Determine the (X, Y) coordinate at the center of the cell enclosing the given text.  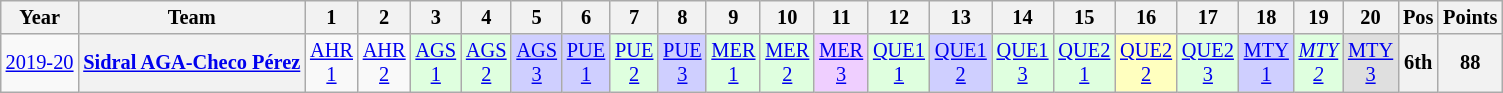
12 (899, 17)
17 (1208, 17)
AGS3 (536, 63)
10 (787, 17)
QUE13 (1023, 63)
AHR2 (384, 63)
MER1 (733, 63)
Pos (1418, 17)
3 (436, 17)
PUE3 (682, 63)
5 (536, 17)
1 (332, 17)
QUE22 (1146, 63)
8 (682, 17)
11 (841, 17)
AGS2 (486, 63)
QUE12 (961, 63)
2019-20 (40, 63)
MTY1 (1266, 63)
18 (1266, 17)
6th (1418, 63)
AHR1 (332, 63)
Sidral AGA-Checo Pérez (192, 63)
4 (486, 17)
9 (733, 17)
QUE21 (1084, 63)
19 (1318, 17)
6 (586, 17)
13 (961, 17)
PUE1 (586, 63)
QUE23 (1208, 63)
AGS1 (436, 63)
MTY2 (1318, 63)
Team (192, 17)
2 (384, 17)
QUE11 (899, 63)
14 (1023, 17)
MER3 (841, 63)
88 (1470, 63)
MER2 (787, 63)
20 (1370, 17)
Year (40, 17)
MTY3 (1370, 63)
16 (1146, 17)
7 (634, 17)
15 (1084, 17)
PUE2 (634, 63)
Points (1470, 17)
